Find where the given text appears and provide that cell's center as [x, y] coordinate. 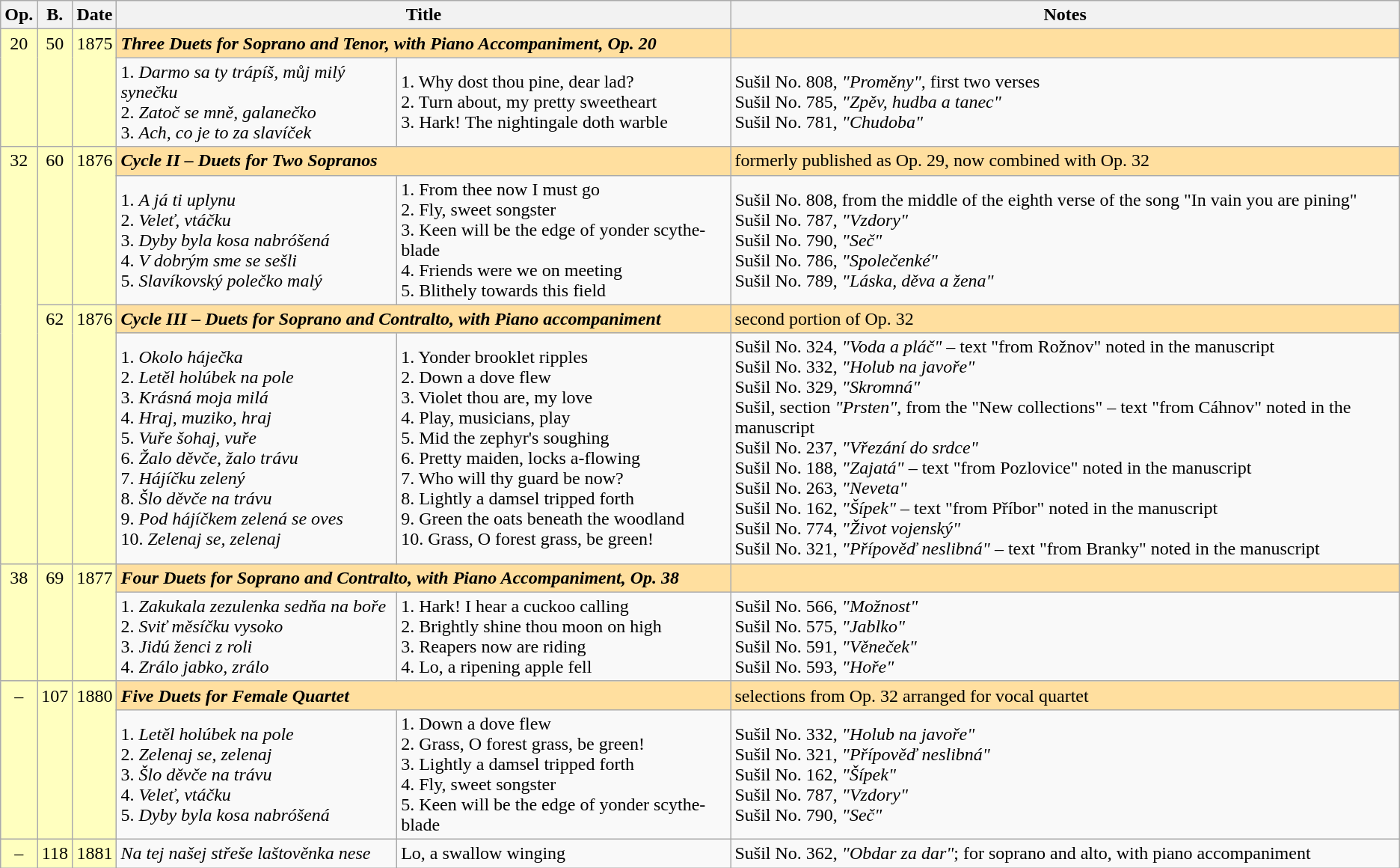
Three Duets for Soprano and Tenor, with Piano Accompaniment, Op. 20 [423, 43]
Five Duets for Female Quartet [423, 695]
Na tej našej střeše laštověnka nese [257, 853]
Cycle II – Duets for Two Sopranos [423, 161]
selections from Op. 32 arranged for vocal quartet [1065, 695]
formerly published as Op. 29, now combined with Op. 32 [1065, 161]
1. Darmo sa ty trápíš, můj milý synečku 2. Zatoč se mně, galanečko 3. Ach, co je to za slavíček [257, 102]
1877 [94, 623]
50 [55, 88]
Cycle III – Duets for Soprano and Contralto, with Piano accompaniment [423, 319]
38 [19, 623]
20 [19, 88]
69 [55, 623]
107 [55, 760]
1880 [94, 760]
second portion of Op. 32 [1065, 319]
1. Zakukala zezulenka sedňa na boře 2. Sviť měsíčku vysoko 3. Jidú ženci z roli 4. Zrálo jabko, zrálo [257, 636]
Sušil No. 566, "Možnost" Sušil No. 575, "Jablko" Sušil No. 591, "Věneček" Sušil No. 593, "Hoře" [1065, 636]
62 [55, 434]
Lo, a swallow winging [564, 853]
118 [55, 853]
1881 [94, 853]
1875 [94, 88]
Notes [1065, 15]
Four Duets for Soprano and Contralto, with Piano Accompaniment, Op. 38 [423, 578]
1. Hark! I hear a cuckoo calling 2. Brightly shine thou moon on high 3. Reapers now are riding 4. Lo, a ripening apple fell [564, 636]
32 [19, 355]
Title [423, 15]
B. [55, 15]
1. Letěl holúbek na pole 2. Zelenaj se, zelenaj 3. Šlo děvče na trávu 4. Veleť, vtáčku 5. Dyby byla kosa nabróšená [257, 774]
Op. [19, 15]
1. Why dost thou pine, dear lad? 2. Turn about, my pretty sweetheart 3. Hark! The nightingale doth warble [564, 102]
Sušil No. 808, "Proměny", first two verses Sušil No. 785, "Zpěv, hudba a tanec" Sušil No. 781, "Chudoba" [1065, 102]
Sušil No. 362, "Obdar za dar"; for soprano and alto, with piano accompaniment [1065, 853]
1. A já ti uplynu 2. Veleť, vtáčku 3. Dyby byla kosa nabróšená 4. V dobrým sme se sešli 5. Slavíkovský polečko malý [257, 239]
60 [55, 226]
Sušil No. 332, "Holub na javoře" Sušil No. 321, "Přípověď neslibná" Sušil No. 162, "Šípek" Sušil No. 787, "Vzdory" Sušil No. 790, "Seč" [1065, 774]
Date [94, 15]
